For the text-containing cell, return its midpoint in (X, Y) coordinate format. 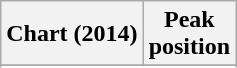
Chart (2014) (72, 34)
Peakposition (189, 34)
